Capture the cell that displays the provided text and extract its (X, Y) central coordinate. 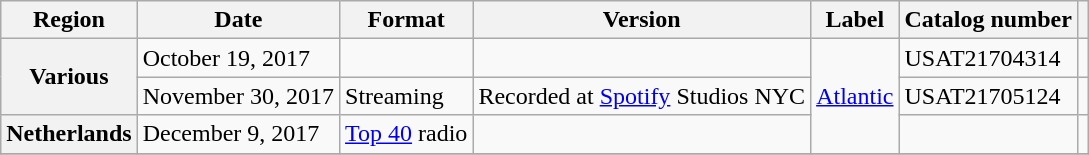
Format (406, 20)
Top 40 radio (406, 134)
Region (69, 20)
Netherlands (69, 134)
November 30, 2017 (238, 96)
December 9, 2017 (238, 134)
Date (238, 20)
Atlantic (855, 96)
October 19, 2017 (238, 58)
USAT21705124 (988, 96)
Catalog number (988, 20)
Streaming (406, 96)
Label (855, 20)
Various (69, 77)
USAT21704314 (988, 58)
Recorded at Spotify Studios NYC (642, 96)
Version (642, 20)
